Find where the given text appears and provide that cell's center as (x, y) coordinate. 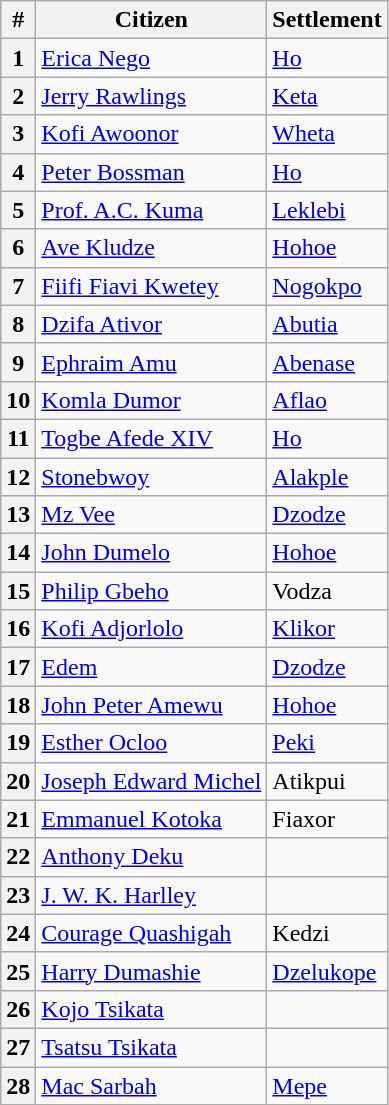
Emmanuel Kotoka (152, 819)
Courage Quashigah (152, 933)
1 (18, 58)
Leklebi (327, 210)
Nogokpo (327, 286)
J. W. K. Harlley (152, 895)
25 (18, 971)
14 (18, 553)
Edem (152, 667)
Komla Dumor (152, 400)
Peter Bossman (152, 172)
Togbe Afede XIV (152, 438)
Mepe (327, 1085)
Peki (327, 743)
Wheta (327, 134)
Harry Dumashie (152, 971)
26 (18, 1009)
Dzelukope (327, 971)
22 (18, 857)
Vodza (327, 591)
Kedzi (327, 933)
Anthony Deku (152, 857)
Esther Ocloo (152, 743)
Fiaxor (327, 819)
John Dumelo (152, 553)
Erica Nego (152, 58)
Stonebwoy (152, 477)
18 (18, 705)
4 (18, 172)
7 (18, 286)
Philip Gbeho (152, 591)
John Peter Amewu (152, 705)
Abenase (327, 362)
Kojo Tsikata (152, 1009)
12 (18, 477)
15 (18, 591)
6 (18, 248)
28 (18, 1085)
Keta (327, 96)
Dzifa Ativor (152, 324)
Ephraim Amu (152, 362)
20 (18, 781)
17 (18, 667)
2 (18, 96)
Alakple (327, 477)
Klikor (327, 629)
Prof. A.C. Kuma (152, 210)
Citizen (152, 20)
Joseph Edward Michel (152, 781)
27 (18, 1047)
Settlement (327, 20)
Kofi Awoonor (152, 134)
Mz Vee (152, 515)
3 (18, 134)
13 (18, 515)
23 (18, 895)
Ave Kludze (152, 248)
Atikpui (327, 781)
Jerry Rawlings (152, 96)
Fiifi Fiavi Kwetey (152, 286)
# (18, 20)
21 (18, 819)
Tsatsu Tsikata (152, 1047)
10 (18, 400)
8 (18, 324)
19 (18, 743)
5 (18, 210)
Aflao (327, 400)
Mac Sarbah (152, 1085)
16 (18, 629)
Kofi Adjorlolo (152, 629)
11 (18, 438)
24 (18, 933)
Abutia (327, 324)
9 (18, 362)
